Find where the given text appears and provide that cell's center as [X, Y] coordinate. 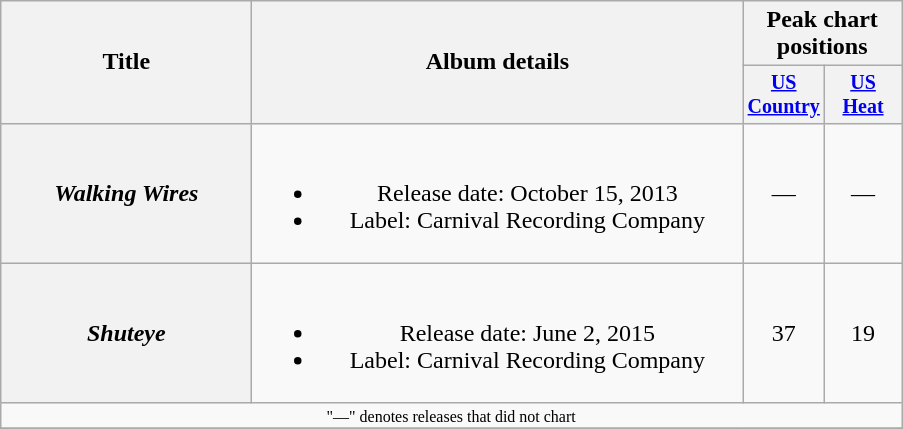
Shuteye [126, 333]
Album details [498, 62]
19 [864, 333]
Peak chartpositions [822, 34]
37 [784, 333]
US Country [784, 94]
US Heat [864, 94]
Walking Wires [126, 193]
Release date: June 2, 2015Label: Carnival Recording Company [498, 333]
"—" denotes releases that did not chart [452, 415]
Title [126, 62]
Release date: October 15, 2013Label: Carnival Recording Company [498, 193]
